Scan for the cell matching the given text and deliver its (X, Y) coordinate at center. 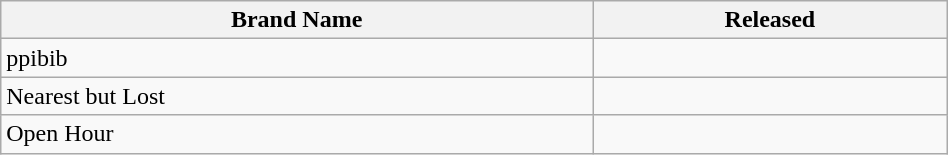
Brand Name (297, 20)
Open Hour (297, 134)
Nearest but Lost (297, 96)
ppibib (297, 58)
Released (770, 20)
